Search for the cell housing the specified text and yield its [X, Y] center coordinate. 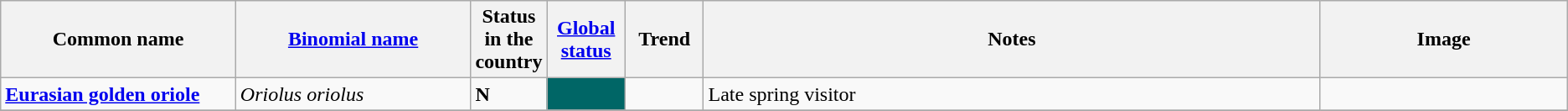
Image [1444, 40]
Status in the country [509, 40]
Binomial name [353, 40]
Oriolus oriolus [353, 94]
Notes [1012, 40]
Eurasian golden oriole [119, 94]
Global status [586, 40]
Late spring visitor [1012, 94]
Trend [664, 40]
Common name [119, 40]
N [509, 94]
